Search for the cell housing the specified text and yield its (X, Y) center coordinate. 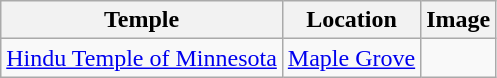
Hindu Temple of Minnesota (142, 58)
Location (351, 20)
Image (458, 20)
Maple Grove (351, 58)
Temple (142, 20)
